Output the (X, Y) coordinate of the center of the cell containing the given text.  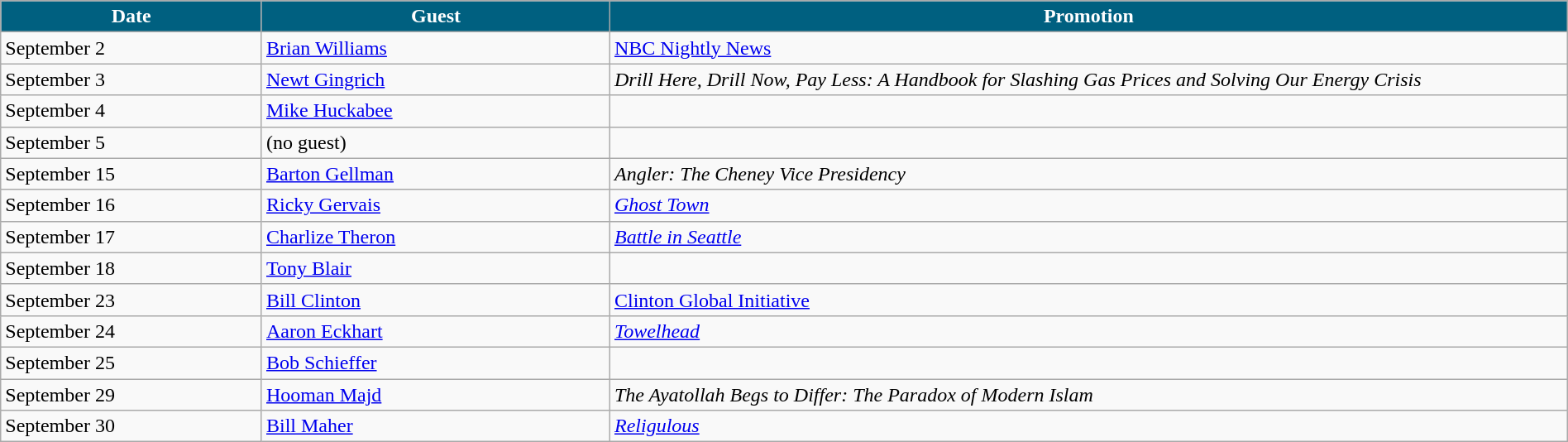
Hooman Majd (435, 395)
Angler: The Cheney Vice Presidency (1088, 174)
Promotion (1088, 17)
Ricky Gervais (435, 205)
September 16 (131, 205)
Newt Gingrich (435, 79)
Date (131, 17)
Drill Here, Drill Now, Pay Less: A Handbook for Slashing Gas Prices and Solving Our Energy Crisis (1088, 79)
September 3 (131, 79)
Bill Maher (435, 426)
September 18 (131, 268)
Towelhead (1088, 331)
September 30 (131, 426)
Bill Clinton (435, 300)
Bob Schieffer (435, 363)
Religulous (1088, 426)
Tony Blair (435, 268)
Brian Williams (435, 48)
NBC Nightly News (1088, 48)
September 15 (131, 174)
Battle in Seattle (1088, 237)
September 24 (131, 331)
Charlize Theron (435, 237)
Barton Gellman (435, 174)
The Ayatollah Begs to Differ: The Paradox of Modern Islam (1088, 395)
Clinton Global Initiative (1088, 300)
September 23 (131, 300)
Mike Huckabee (435, 111)
Aaron Eckhart (435, 331)
September 25 (131, 363)
September 4 (131, 111)
Ghost Town (1088, 205)
Guest (435, 17)
September 29 (131, 395)
September 2 (131, 48)
September 5 (131, 142)
(no guest) (435, 142)
September 17 (131, 237)
